Capture the cell that displays the provided text and extract its (X, Y) central coordinate. 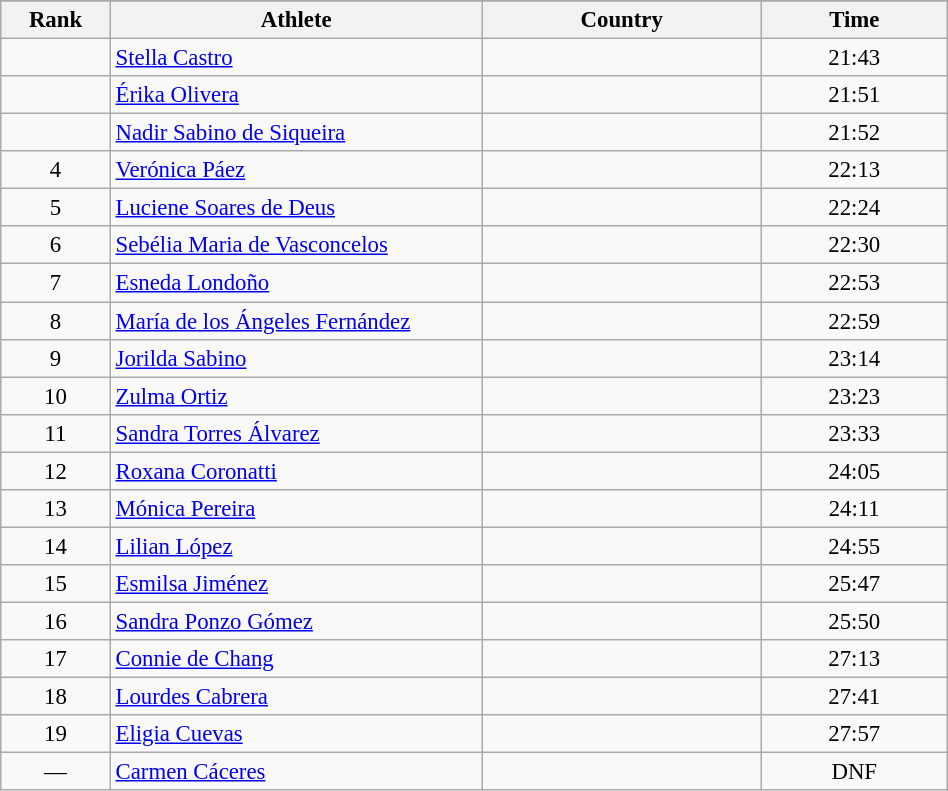
24:55 (854, 546)
8 (56, 321)
Zulma Ortiz (296, 396)
18 (56, 697)
10 (56, 396)
4 (56, 170)
24:11 (854, 509)
22:59 (854, 321)
22:24 (854, 208)
25:47 (854, 584)
Sebélia Maria de Vasconcelos (296, 245)
21:52 (854, 133)
23:14 (854, 358)
Esneda Londoño (296, 283)
Luciene Soares de Deus (296, 208)
Érika Olivera (296, 95)
Lourdes Cabrera (296, 697)
22:53 (854, 283)
22:30 (854, 245)
Jorilda Sabino (296, 358)
Time (854, 20)
25:50 (854, 621)
Carmen Cáceres (296, 772)
María de los Ángeles Fernández (296, 321)
Connie de Chang (296, 659)
Sandra Ponzo Gómez (296, 621)
16 (56, 621)
6 (56, 245)
21:43 (854, 58)
27:57 (854, 734)
23:33 (854, 433)
12 (56, 471)
21:51 (854, 95)
11 (56, 433)
Rank (56, 20)
27:13 (854, 659)
Nadir Sabino de Siqueira (296, 133)
24:05 (854, 471)
Sandra Torres Álvarez (296, 433)
Mónica Pereira (296, 509)
Lilian López (296, 546)
19 (56, 734)
5 (56, 208)
Stella Castro (296, 58)
7 (56, 283)
Country (622, 20)
9 (56, 358)
Roxana Coronatti (296, 471)
Verónica Páez (296, 170)
— (56, 772)
Athlete (296, 20)
Esmilsa Jiménez (296, 584)
DNF (854, 772)
13 (56, 509)
17 (56, 659)
14 (56, 546)
Eligia Cuevas (296, 734)
23:23 (854, 396)
27:41 (854, 697)
15 (56, 584)
22:13 (854, 170)
